Search for the cell housing the specified text and yield its [X, Y] center coordinate. 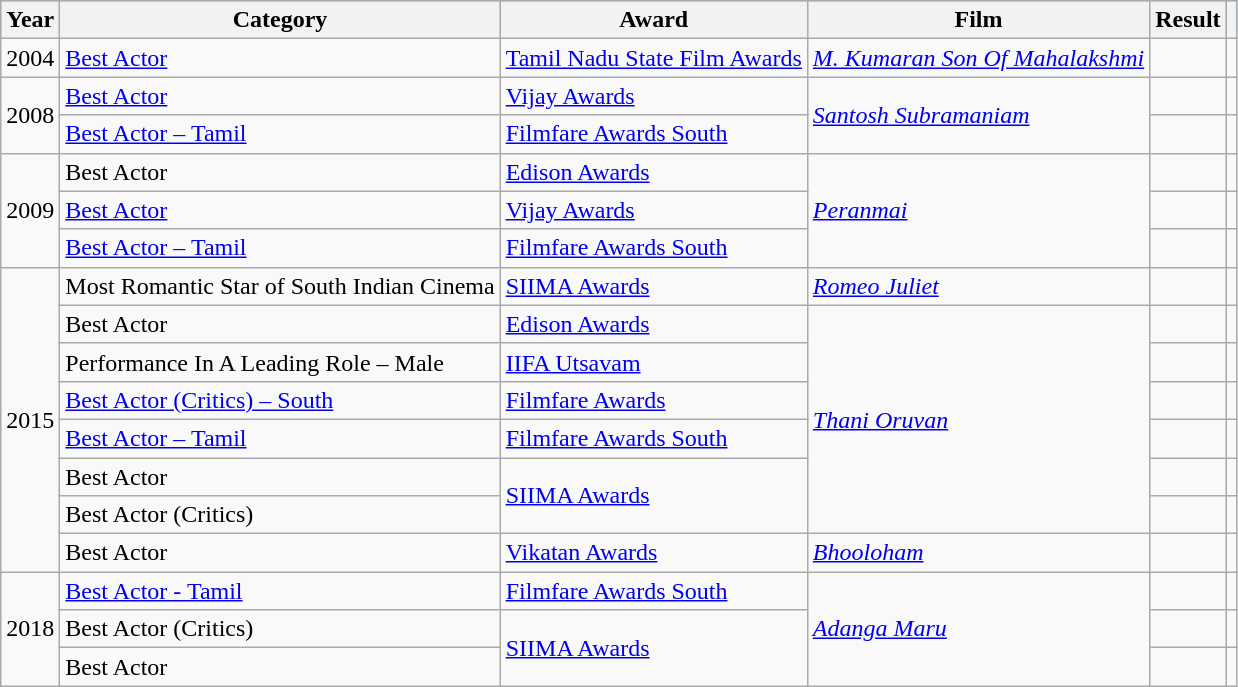
2004 [30, 58]
Award [654, 20]
2009 [30, 210]
Film [978, 20]
Romeo Juliet [978, 286]
Thani Oruvan [978, 419]
2015 [30, 419]
Year [30, 20]
Best Actor - Tamil [280, 591]
Bhooloham [978, 553]
Result [1188, 20]
Peranmai [978, 210]
Performance In A Leading Role – Male [280, 362]
Adanga Maru [978, 629]
M. Kumaran Son Of Mahalakshmi [978, 58]
Filmfare Awards [654, 400]
Tamil Nadu State Film Awards [654, 58]
Category [280, 20]
2008 [30, 115]
Most Romantic Star of South Indian Cinema [280, 286]
2018 [30, 629]
Santosh Subramaniam [978, 115]
IIFA Utsavam [654, 362]
Vikatan Awards [654, 553]
Best Actor (Critics) – South [280, 400]
